Find where the given text appears and provide that cell's center as (X, Y) coordinate. 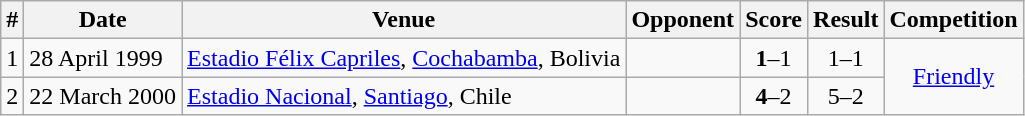
Result (846, 20)
Friendly (954, 77)
1 (12, 58)
28 April 1999 (103, 58)
5–2 (846, 96)
22 March 2000 (103, 96)
2 (12, 96)
4–2 (774, 96)
Estadio Félix Capriles, Cochabamba, Bolivia (404, 58)
Score (774, 20)
Date (103, 20)
# (12, 20)
Venue (404, 20)
Opponent (683, 20)
Competition (954, 20)
Estadio Nacional, Santiago, Chile (404, 96)
